Locate the cell with the specified text and output its (X, Y) center coordinate. 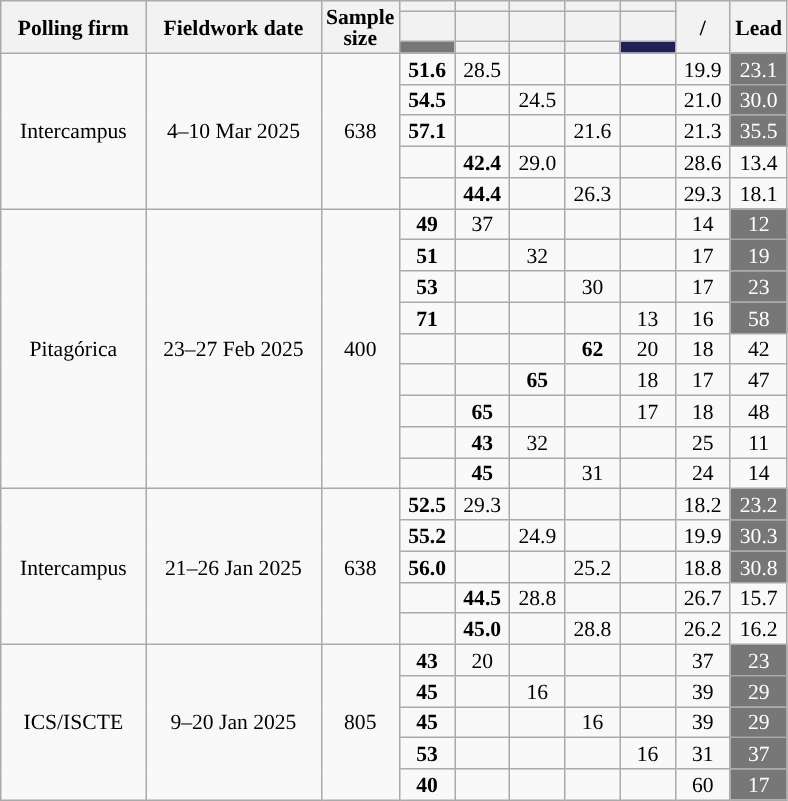
62 (592, 348)
21.6 (592, 132)
30.0 (758, 100)
60 (702, 784)
9–20 Jan 2025 (234, 723)
18.8 (702, 566)
25 (702, 442)
57.1 (426, 132)
23–27 Feb 2025 (234, 349)
13 (648, 318)
40 (426, 784)
805 (360, 723)
4–10 Mar 2025 (234, 131)
56.0 (426, 566)
35.5 (758, 132)
29.0 (538, 162)
21.0 (702, 100)
30 (592, 286)
11 (758, 442)
25.2 (592, 566)
47 (758, 380)
42.4 (482, 162)
/ (702, 27)
24.5 (538, 100)
26.7 (702, 598)
Lead (758, 27)
23.2 (758, 504)
23.1 (758, 68)
28.6 (702, 162)
13.4 (758, 162)
21.3 (702, 132)
21–26 Jan 2025 (234, 567)
26.2 (702, 630)
18.1 (758, 194)
42 (758, 348)
71 (426, 318)
Fieldwork date (234, 27)
Samplesize (360, 27)
58 (758, 318)
26.3 (592, 194)
Polling firm (74, 27)
16.2 (758, 630)
48 (758, 412)
44.4 (482, 194)
19 (758, 256)
24.9 (538, 536)
24 (702, 474)
15.7 (758, 598)
18.2 (702, 504)
54.5 (426, 100)
400 (360, 349)
55.2 (426, 536)
28.5 (482, 68)
51.6 (426, 68)
52.5 (426, 504)
30.8 (758, 566)
49 (426, 224)
ICS/ISCTE (74, 723)
30.3 (758, 536)
44.5 (482, 598)
51 (426, 256)
12 (758, 224)
Pitagórica (74, 349)
45.0 (482, 630)
